Return [x, y] of the center of cell containing provided text 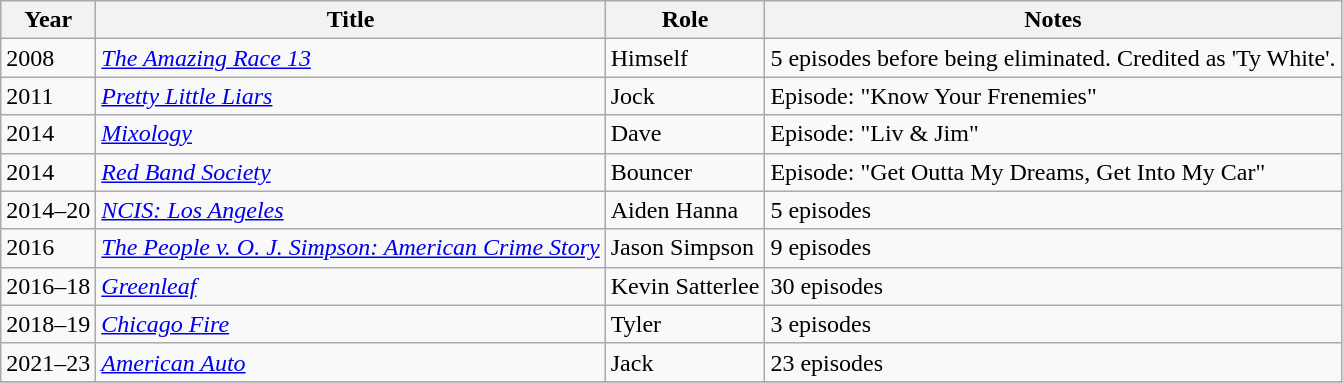
2014–20 [48, 210]
Episode: "Liv & Jim" [1053, 134]
NCIS: Los Angeles [350, 210]
Title [350, 20]
Red Band Society [350, 172]
Chicago Fire [350, 324]
30 episodes [1053, 286]
Bouncer [685, 172]
Year [48, 20]
2011 [48, 96]
Jason Simpson [685, 248]
Notes [1053, 20]
Jock [685, 96]
The People v. O. J. Simpson: American Crime Story [350, 248]
Tyler [685, 324]
5 episodes [1053, 210]
Greenleaf [350, 286]
2018–19 [48, 324]
Mixology [350, 134]
Kevin Satterlee [685, 286]
Pretty Little Liars [350, 96]
Dave [685, 134]
9 episodes [1053, 248]
2008 [48, 58]
Role [685, 20]
American Auto [350, 362]
Himself [685, 58]
23 episodes [1053, 362]
5 episodes before being eliminated. Credited as 'Ty White'. [1053, 58]
The Amazing Race 13 [350, 58]
3 episodes [1053, 324]
Jack [685, 362]
Episode: "Know Your Frenemies" [1053, 96]
Episode: "Get Outta My Dreams, Get Into My Car" [1053, 172]
2021–23 [48, 362]
Aiden Hanna [685, 210]
2016–18 [48, 286]
2016 [48, 248]
